Search for the cell housing the specified text and yield its [x, y] center coordinate. 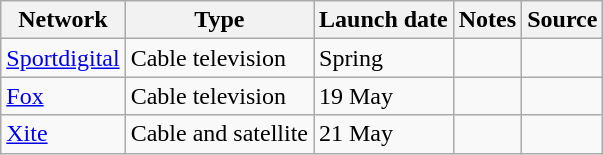
Spring [384, 58]
Xite [63, 134]
19 May [384, 96]
Launch date [384, 20]
Notes [487, 20]
Sportdigital [63, 58]
Cable and satellite [219, 134]
21 May [384, 134]
Source [562, 20]
Network [63, 20]
Type [219, 20]
Fox [63, 96]
